From the cell containing the given text, extract its center point as [x, y] coordinate. 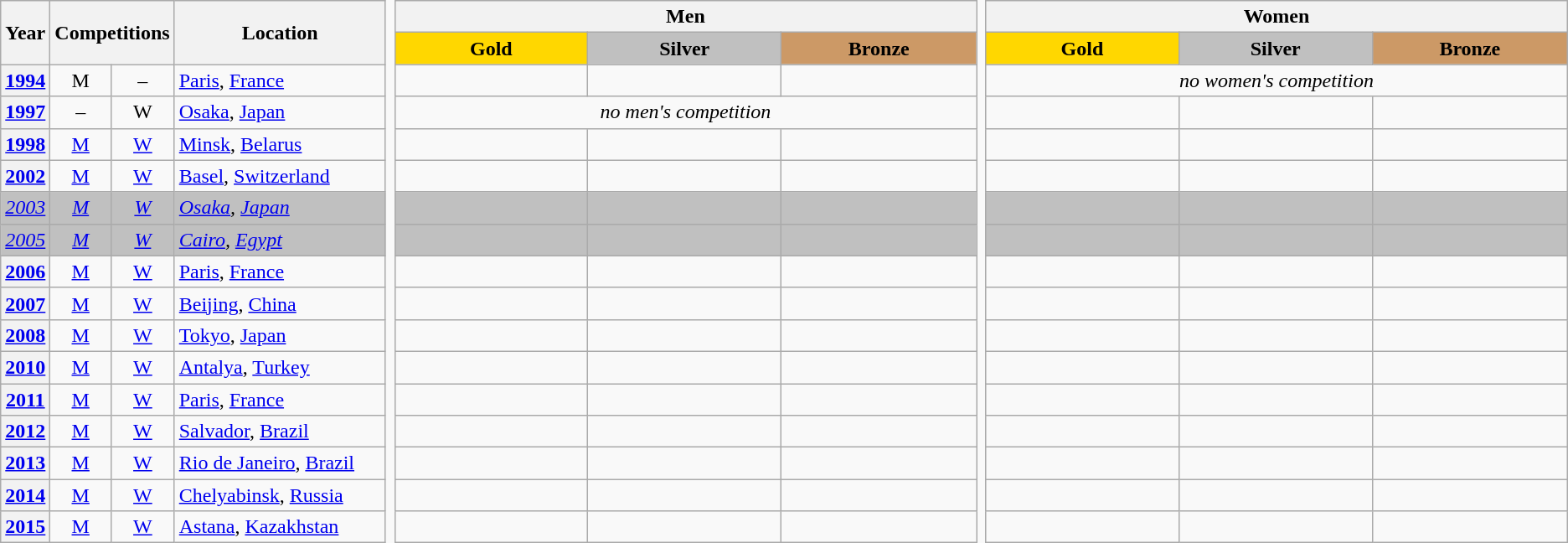
Men [685, 17]
2012 [25, 432]
2002 [25, 176]
no women's competition [1277, 80]
2014 [25, 495]
2011 [25, 400]
Minsk, Belarus [280, 144]
Beijing, China [280, 303]
2013 [25, 463]
1997 [25, 112]
no men's competition [685, 112]
2015 [25, 527]
Astana, Kazakhstan [280, 527]
Year [25, 33]
Basel, Switzerland [280, 176]
Antalya, Turkey [280, 367]
2007 [25, 303]
Salvador, Brazil [280, 432]
Chelyabinsk, Russia [280, 495]
2003 [25, 208]
2008 [25, 335]
Rio de Janeiro, Brazil [280, 463]
1998 [25, 144]
1994 [25, 80]
Tokyo, Japan [280, 335]
2010 [25, 367]
Cairo, Egypt [280, 240]
Competitions [112, 33]
Location [280, 33]
Women [1277, 17]
2006 [25, 271]
2005 [25, 240]
